Return the [X, Y] coordinate for the center point of the cell that contains the specified text.  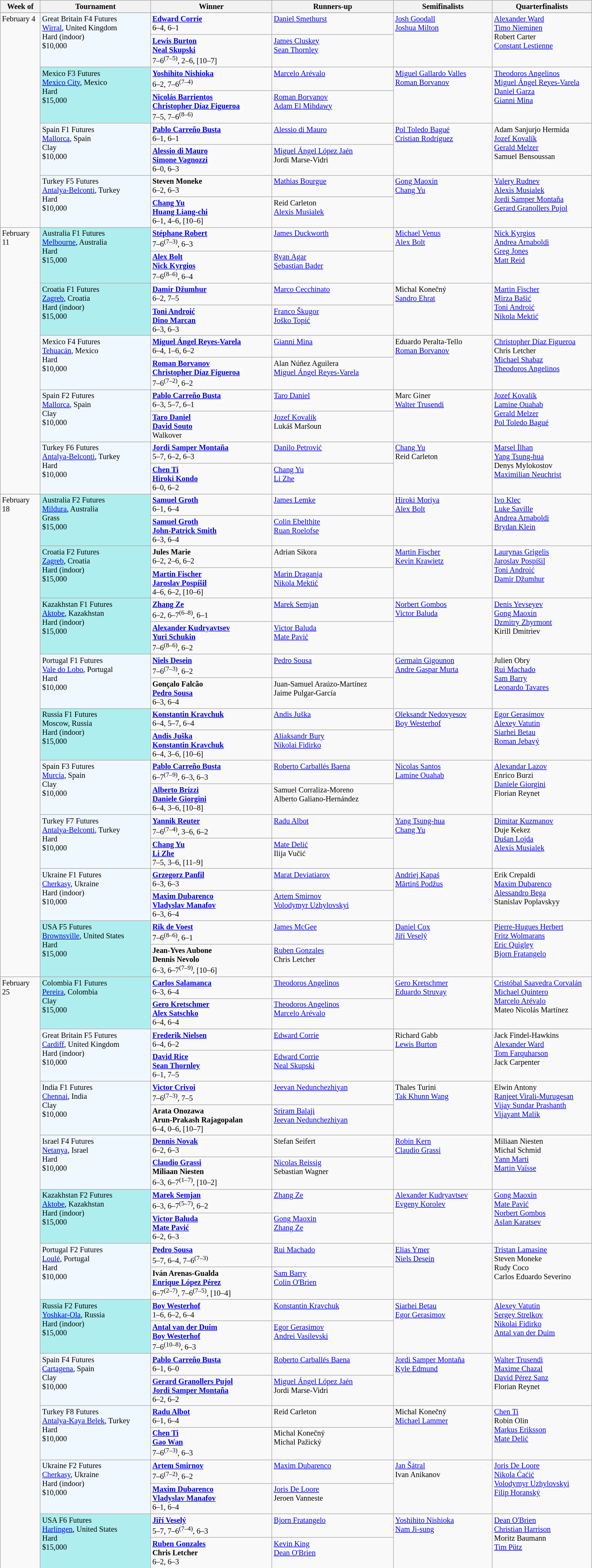
Marat Deviatiarov [333, 879]
Miguel Ángel Reyes-Varela6–4, 1–6, 6–2 [212, 346]
Pol Toledo Bagué Cristian Rodríguez [443, 149]
Jack Findel-Hawkins Alexander Ward Tom Farquharson Jack Carpenter [542, 1055]
Ivo Klec Luke Saville Andrea Arnaboldi Brydan Klein [542, 520]
Reid Carleton Alexis Musialek [333, 212]
Jules Marie6–2, 2–6, 6–2 [212, 557]
Theodoros Angelinos [333, 987]
Alexander Kudryavtsev Evgeny Korolev [443, 1216]
Jordi Samper Montaña Kyle Edmund [443, 1379]
Egor Gerasimov Alexey Vatutin Siarhei Betau Roman Jebavý [542, 734]
Denis Yevseyev Gong Maoxin Dzmitry Zhyrmont Kirill Dmitriev [542, 626]
Pablo Carreño Busta6–7(7–9), 6–3, 6–3 [212, 772]
Konstantin Kravchuk6–4, 5–7, 6–4 [212, 719]
Miguel Gallardo Valles Roman Borvanov [443, 95]
Danilo Petrović [333, 452]
Frederik Nielsen6–4, 6–2 [212, 1040]
David Rice Sean Thornley6–1, 7–5 [212, 1066]
Australia F2 Futures Mildura, AustraliaGrass$15,000 [96, 520]
Carlos Salamanca6–3, 6–4 [212, 987]
Steven Moneke6–2, 6–3 [212, 186]
Taro Daniel David SoutoWalkover [212, 427]
Portugal F1 Futures Vale do Lobo, PortugalHard$10,000 [96, 681]
Kazakhstan F2 Futures Aktobe, KazakhstanHard (indoor)$15,000 [96, 1216]
Alberto Brizzi Daniele Giorgini6–4, 3–6, [10–8] [212, 799]
Alexey Vatutin Sergey Strelkov Nikolai Fidirko Antal van der Duim [542, 1327]
Tristan Lamasine Steven Moneke Rudy Coco Carlos Eduardo Severino [542, 1271]
Elwin Antony Ranjeet Virali-Murugesan Vijay Sundar Prashanth Vijayant Malik [542, 1108]
Nick Kyrgios Andrea Arnaboldi Greg Jones Matt Reid [542, 255]
Artem Smirnov7–6(7–2), 6–2 [212, 1471]
Eduardo Peralta-Tello Roman Borvanov [443, 362]
Spain F1 Futures Mallorca, SpainClay$10,000 [96, 149]
February 11 [20, 360]
Turkey F5 Futures Antalya-Belconti, TurkeyHard$10,000 [96, 201]
Chang Yu Li Zhe7–5, 3–6, [11–9] [212, 853]
Chang Yu Huang Liang-chi6–1, 4–6, [10–6] [212, 212]
Arata Onozawa Arun-Prakash Rajagopalan6–4, 0–6, [10–7] [212, 1120]
Semifinalists [443, 6]
Gonçalo Falcão Pedro Sousa6–3, 6–4 [212, 693]
Toni Androić Dino Marcan6–3, 6–3 [212, 320]
Martin Fischer Mirza Bašić Toni Androić Nikola Mektić [542, 309]
Marek Semjan6–3, 6–7(5–7), 6–2 [212, 1201]
Erik Crepaldi Maxim Dubarenco Alessandro Bega Stanislav Poplavskyy [542, 894]
Sriram Balaji Jeevan Nedunchezhiyan [333, 1120]
Cristóbal Saavedra Corvalán Michael Quintero Marcelo Arévalo Mateo Nicolás Martínez [542, 1003]
Joris De Loore Nikola Ćaćić Volodymyr Uzhylovskyi Filip Horanský [542, 1487]
Rik de Voest7–6(8–6), 6–1 [212, 932]
Jordi Samper Montaña5–7, 6–2, 6–3 [212, 452]
Reid Carleton [333, 1416]
Andis Juška [333, 719]
James Cluskey Sean Thornley [333, 51]
Pedro Sousa5–7, 6–4, 7–6(7–3) [212, 1255]
Israel F4 Futures Netanya, IsraelHard$10,000 [96, 1162]
Christopher Díaz Figueroa Chris Letcher Michael Shabaz Theodoros Angelinos [542, 362]
Taro Daniel [333, 400]
Stefan Seifert [333, 1146]
Pablo Carreño Busta6–1, 6–1 [212, 134]
Runners-up [333, 6]
Adrian Sikora [333, 557]
Russia F1 Futures Moscow, RussiaHard (indoor)$15,000 [96, 734]
Edward Corrie Neal Skupski [333, 1066]
Maxim Dubarenco Vladyslav Manafov6–1, 6–4 [212, 1498]
Jean-Yves Aubone Dennis Nevolo6–3, 6–7(7–9), [10–6] [212, 961]
USA F6 Futures Harlingen, United StatesHard$15,000 [96, 1541]
Roman Borvanov Christopher Díaz Figueroa7–6(7–2), 6–2 [212, 373]
India F1 Futures Chennai, IndiaClay$10,000 [96, 1108]
Edward Corrie [333, 1040]
Chen Ti Robin Olin Markus Eriksson Mate Delić [542, 1433]
Winner [212, 6]
Boy Westerhof1–6, 6–2, 6–4 [212, 1310]
February 4 [20, 120]
Gong Maoxin Mate Pavić Norbert Gombos Aslan Karatsev [542, 1216]
Thales Turini Tak Khunn Wang [443, 1108]
Stéphane Robert7–6(7–3), 6–3 [212, 239]
Hiroki Moriya Alex Bolt [443, 520]
Martin Fischer Kevin Krawietz [443, 572]
Marin Draganja Nikola Mektić [333, 583]
Colin Ebelthite Ruan Roelofse [333, 531]
Victor Baluda Mate Pavić6–2, 6–3 [212, 1228]
Zhang Ze6–2, 6–7(6–8), 6–1 [212, 610]
Gianni Mina [333, 346]
Marcelo Arévalo [333, 79]
Marco Cecchinato [333, 294]
Nicolás Barrientos Christopher Díaz Figueroa7–5, 7–6(8–6) [212, 107]
Yannik Reuter7–6(7–4), 3–6, 6–2 [212, 826]
Martin Fischer Jaroslav Pospíšil4–6, 6–2, [10–6] [212, 583]
Spain F2 Futures Mallorca, SpainClay$10,000 [96, 415]
Valery Rudnev Alexis Musialek Jordi Samper Montaña Gerard Granollers Pujol [542, 201]
Chen Ti Hiroki Kondo6–0, 6–2 [212, 479]
Egor Gerasimov Andrei Vasilevski [333, 1337]
Chang Yu Li Zhe [333, 479]
Elias Ymer Niels Desein [443, 1271]
Marc Giner Walter Trusendi [443, 415]
James Duckworth [333, 239]
Alexandar Lazov Enrico Burzi Daniele Giorgini Florian Reynet [542, 787]
Edward Corrie6–4, 6–1 [212, 24]
Turkey F8 Futures Antalya-Kaya Belek, TurkeyHard$10,000 [96, 1433]
Artem Smirnov Volodymyr Uzhylovskyi [333, 905]
Robin Kern Claudio Grassi [443, 1162]
Siarhei Betau Egor Gerasimov [443, 1327]
Andis Juška Konstantin Kravchuk6–4, 3–6, [10–6] [212, 745]
Walter Trusendi Maxime Chazal David Pérez Sanz Florian Reynet [542, 1379]
Josh Goodall Joshua Milton [443, 40]
Spain F3 Futures Murcia, SpainClay$10,000 [96, 787]
Samuel Groth6–1, 6–4 [212, 505]
Dennis Novak6–2, 6–3 [212, 1146]
Richard Gabb Lewis Burton [443, 1055]
February 25 [20, 1272]
Kevin King Dean O'Brien [333, 1553]
Spain F4 Futures Cartagena, SpainClay$10,000 [96, 1379]
Lewis Burton Neal Skupski7–6(7–5), 2–6, [10–7] [212, 51]
Mexico F4 Futures Tehuacán, MexicoHard$10,000 [96, 362]
Laurynas Grigelis Jaroslav Pospíšil Toni Androić Damir Džumhur [542, 572]
Yoshihito Nishioka6–2, 7–6(7–4) [212, 79]
Yang Tsung-hua Chang Yu [443, 842]
Mate Delić Ilija Vučić [333, 853]
Nicolas Santos Lamine Ouahab [443, 787]
Samuel Groth John-Patrick Smith6–3, 6–4 [212, 531]
Gero Kretschmer Eduardo Struvay [443, 1003]
Chang Yu Reid Carleton [443, 468]
Michal Konečný Sandro Ehrat [443, 309]
Samuel Corraliza-Moreno Alberto Galiano-Hernández [333, 799]
Maxim Dubarenco Vladyslav Manafov6–3, 6–4 [212, 905]
Alexander Ward Timo Nieminen Robert Carter Constant Lestienne [542, 40]
Colombia F1 Futures Pereira, ColombiaClay$15,000 [96, 1003]
Alessio di Mauro [333, 134]
Jozef Kovalík Lamine Ouahab Gerald Melzer Pol Toledo Bagué [542, 415]
Claudio Grassi Miliaan Niesten6–3, 6–7(1–7), [10–2] [212, 1173]
Michael Venus Alex Bolt [443, 255]
Theodoros Angelinos Marcelo Arévalo [333, 1014]
USA F5 Futures Brownsville, United StatesHard$15,000 [96, 949]
Australia F1 Futures Melbourne, AustraliaHard$15,000 [96, 255]
Turkey F7 Futures Antalya-Belconti, TurkeyHard$10,000 [96, 842]
Radu Albot6–1, 6–4 [212, 1416]
Croatia F1 Futures Zagreb, CroatiaHard (indoor)$15,000 [96, 309]
February 18 [20, 736]
Yoshihito Nishioka Nam Ji-sung [443, 1541]
Ruben Gonzales Chris Letcher [333, 961]
Grzegorz Panfil6–3, 6–3 [212, 879]
Quarterfinalists [542, 6]
Gerard Granollers Pujol Jordi Samper Montaña6–2, 6–2 [212, 1390]
Adam Sanjurjo Hermida Jozef Kovalík Gerald Melzer Samuel Bensoussan [542, 149]
Pierre-Hugues Herbert Fritz Wolmarans Eric Quigley Bjorn Fratangelo [542, 949]
James Lemke [333, 505]
Jozef Kovalík Lukáš Maršoun [333, 427]
Daniel Smethurst [333, 24]
Daniel Cox Jiří Veselý [443, 949]
Niels Desein7–6(7–3), 6–2 [212, 666]
Aliaksandr Bury Nikolai Fidirko [333, 745]
Ukraine F1 Futures Cherkasy, UkraineHard (indoor)$10,000 [96, 894]
Germain Gigounon Andre Gaspar Murta [443, 681]
Great Britain F4 Futures Wirral, United KingdomHard (indoor)$10,000 [96, 40]
Pablo Carreño Busta6–3, 5–7, 6–1 [212, 400]
Rui Machado [333, 1255]
Ryan Agar Sebastian Bader [333, 267]
Theodoros Angelinos Miguel Ángel Reyes-Varela Daniel Garza Gianni Mina [542, 95]
Konstantin Kravchuk [333, 1310]
Radu Albot [333, 826]
Jiří Veselý5–7, 7–6(7–4), 6–3 [212, 1526]
Miliaan Niesten Michal Schmid Yann Marti Martin Vaïsse [542, 1162]
Pablo Carreño Busta6–1, 6–0 [212, 1364]
Ukraine F2 Futures Cherkasy, UkraineHard (indoor)$10,000 [96, 1487]
Gong Maoxin Chang Yu [443, 201]
Andriej Kapaś Mārtiņš Podžus [443, 894]
Mathias Bourgue [333, 186]
Sam Barry Colin O'Brien [333, 1283]
Victor Crivoi7–6(7–3), 7–5 [212, 1092]
Portugal F2 Futures Loulé, PortugalHard$10,000 [96, 1271]
Mexico F3 Futures Mexico City, MexicoHard$15,000 [96, 95]
Week of [20, 6]
Chen Ti Gao Wan7–6(7–3), 6–3 [212, 1443]
Turkey F6 Futures Antalya-Belconti, TurkeyHard$10,000 [96, 468]
Ruben Gonzales Chris Letcher6–2, 6–3 [212, 1553]
Jan Šátral Ivan Anikanov [443, 1487]
Victor Baluda Mate Pavić [333, 638]
Alessio di Mauro Simone Vagnozzi6–0, 6–3 [212, 160]
Maxim Dubarenco [333, 1471]
Alexander Kudryavtsev Yuri Schukin7–6(8–6), 6–2 [212, 638]
Bjorn Fratangelo [333, 1526]
Norbert Gombos Victor Baluda [443, 626]
Damir Džumhur6–2, 7–5 [212, 294]
Great Britain F5 Futures Cardiff, United KingdomHard (indoor)$10,000 [96, 1055]
Roman Borvanov Adam El Mihdawy [333, 107]
Jeevan Nedunchezhiyan [333, 1092]
Antal van der Duim Boy Westerhof7–6(10–8), 6–3 [212, 1337]
Croatia F2 Futures Zagreb, CroatiaHard (indoor)$15,000 [96, 572]
Franco Škugor Joško Topić [333, 320]
Tournament [96, 6]
Iván Arenas-Gualda Enrique López Pérez6–7(2–7), 7–6(7–5), [10–4] [212, 1283]
Alan Núñez Aguilera Miguel Ángel Reyes-Varela [333, 373]
Kazakhstan F1 Futures Aktobe, KazakhstanHard (indoor)$15,000 [96, 626]
Michal Konečný Michael Lammer [443, 1433]
Russia F2 Futures Yoshkar-Ola, RussiaHard (indoor)$15,000 [96, 1327]
Gong Maoxin Zhang Ze [333, 1228]
Gero Kretschmer Alex Satschko6–4, 6–4 [212, 1014]
Marek Semjan [333, 610]
Michal Konečný Michal Pažický [333, 1443]
Dean O'Brien Christian Harrison Moritz Baumann Tim Pütz [542, 1541]
Alex Bolt Nick Kyrgios7–6(8–6), 6–4 [212, 267]
Juan-Samuel Araúzo-Martínez Jaime Pulgar-García [333, 693]
Nicolas Reissig Sebastian Wagner [333, 1173]
James McGee [333, 932]
Oleksandr Nedovyesov Boy Westerhof [443, 734]
Marsel İlhan Yang Tsung-hua Denys Mylokostov Maximilian Neuchrist [542, 468]
Dimitar Kuzmanov Duje Kekez Dušan Lojda Alexis Musialek [542, 842]
Joris De Loore Jeroen Vanneste [333, 1498]
Julien Obry Rui Machado Sam Barry Leonardo Tavares [542, 681]
Pedro Sousa [333, 666]
Zhang Ze [333, 1201]
